Provide the [x, y] coordinate of the cell's center where the given text is located.  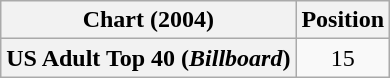
Chart (2004) [148, 20]
15 [343, 58]
US Adult Top 40 (Billboard) [148, 58]
Position [343, 20]
